Capture the cell that displays the provided text and extract its (X, Y) central coordinate. 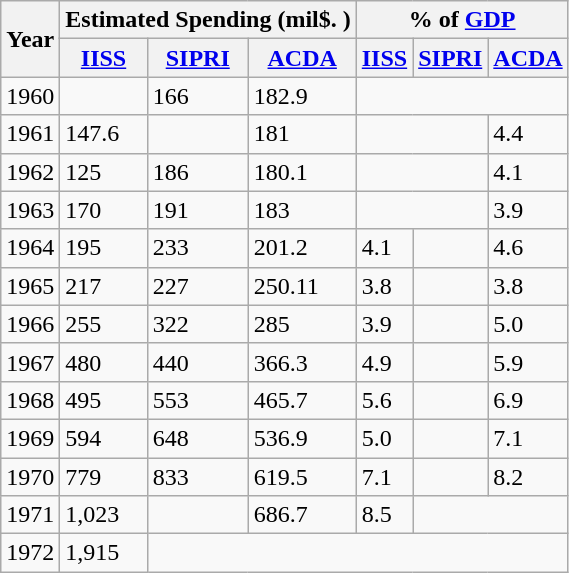
Estimated Spending (mil$. ) (208, 20)
366.3 (302, 362)
183 (302, 210)
1970 (30, 477)
147.6 (104, 134)
1971 (30, 515)
1965 (30, 286)
255 (104, 324)
125 (104, 172)
1966 (30, 324)
553 (198, 400)
322 (198, 324)
180.1 (302, 172)
686.7 (302, 515)
1969 (30, 438)
195 (104, 248)
250.11 (302, 286)
217 (104, 286)
191 (198, 210)
1961 (30, 134)
1967 (30, 362)
1963 (30, 210)
4.4 (528, 134)
8.5 (384, 515)
833 (198, 477)
6.9 (528, 400)
285 (302, 324)
186 (198, 172)
227 (198, 286)
233 (198, 248)
4.9 (384, 362)
5.6 (384, 400)
779 (104, 477)
4.6 (528, 248)
1962 (30, 172)
182.9 (302, 96)
201.2 (302, 248)
8.2 (528, 477)
1972 (30, 553)
% of GDP (462, 20)
594 (104, 438)
5.9 (528, 362)
170 (104, 210)
480 (104, 362)
440 (198, 362)
181 (302, 134)
619.5 (302, 477)
Year (30, 39)
465.7 (302, 400)
536.9 (302, 438)
1,915 (104, 553)
166 (198, 96)
1,023 (104, 515)
1960 (30, 96)
495 (104, 400)
648 (198, 438)
1968 (30, 400)
1964 (30, 248)
